Detect which cell encompasses the target text, then output its [X, Y] center coordinate. 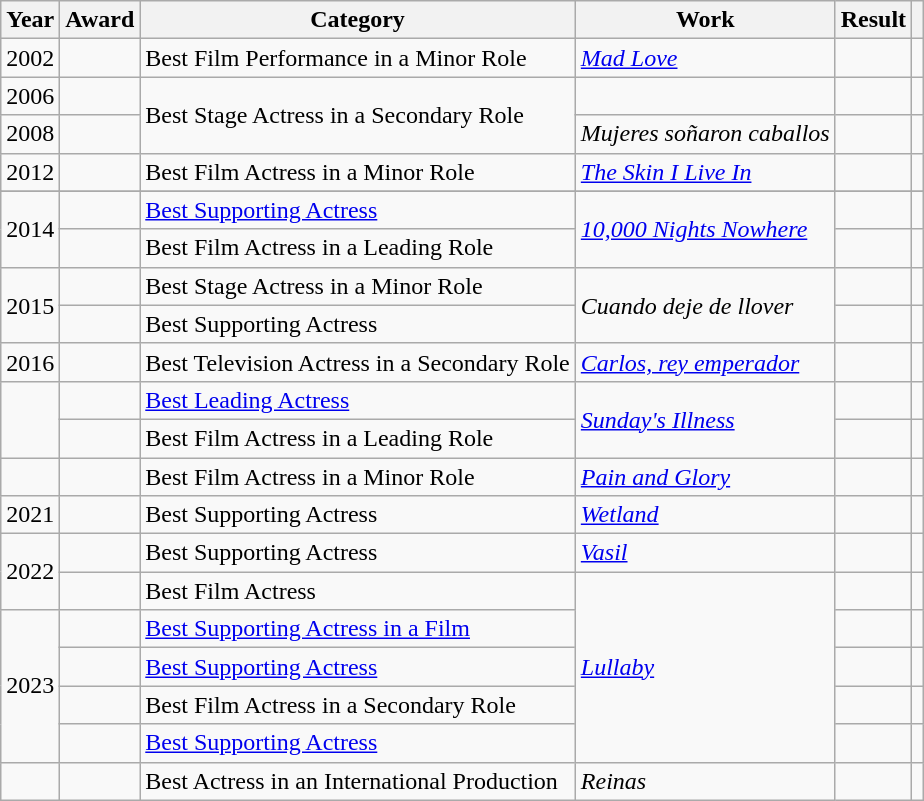
2016 [30, 362]
2015 [30, 305]
2023 [30, 686]
Pain and Glory [705, 477]
The Skin I Live In [705, 172]
2002 [30, 58]
Best Leading Actress [358, 400]
Best Television Actress in a Secondary Role [358, 362]
Category [358, 20]
Best Supporting Actress in a Film [358, 629]
Sunday's Illness [705, 419]
Result [873, 20]
Wetland [705, 515]
Mujeres soñaron caballos [705, 134]
Reinas [705, 781]
Work [705, 20]
Best Actress in an International Production [358, 781]
2014 [30, 229]
10,000 Nights Nowhere [705, 229]
Vasil [705, 553]
Award [100, 20]
2012 [30, 172]
Best Film Performance in a Minor Role [358, 58]
Best Stage Actress in a Secondary Role [358, 115]
Cuando deje de llover [705, 305]
Carlos, rey emperador [705, 362]
Year [30, 20]
2021 [30, 515]
2008 [30, 134]
Lullaby [705, 667]
2022 [30, 572]
Best Film Actress in a Secondary Role [358, 705]
Best Film Actress [358, 591]
Best Stage Actress in a Minor Role [358, 286]
2006 [30, 96]
Mad Love [705, 58]
